Output the (X, Y) coordinate of the center of the cell containing the given text.  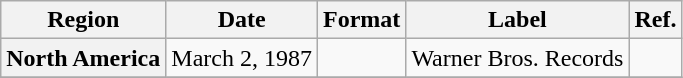
Date (242, 20)
Region (84, 20)
Ref. (656, 20)
North America (84, 58)
Format (361, 20)
March 2, 1987 (242, 58)
Label (518, 20)
Warner Bros. Records (518, 58)
